Determine the [x, y] coordinate at the center of the cell enclosing the given text.  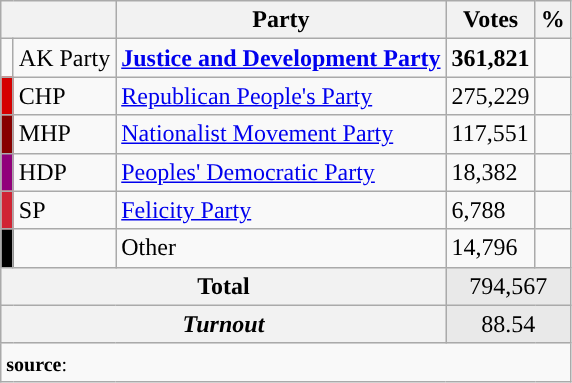
Felicity Party [281, 210]
88.54 [508, 324]
Party [281, 20]
AK Party [64, 58]
MHP [64, 134]
275,229 [490, 96]
Other [281, 248]
Total [224, 286]
% [552, 20]
Turnout [224, 324]
HDP [64, 172]
Justice and Development Party [281, 58]
Peoples' Democratic Party [281, 172]
18,382 [490, 172]
117,551 [490, 134]
Votes [490, 20]
794,567 [508, 286]
CHP [64, 96]
6,788 [490, 210]
361,821 [490, 58]
14,796 [490, 248]
Republican People's Party [281, 96]
Nationalist Movement Party [281, 134]
source: [286, 362]
SP [64, 210]
